Identify which cell holds the provided text, then report its (x, y) central coordinate. 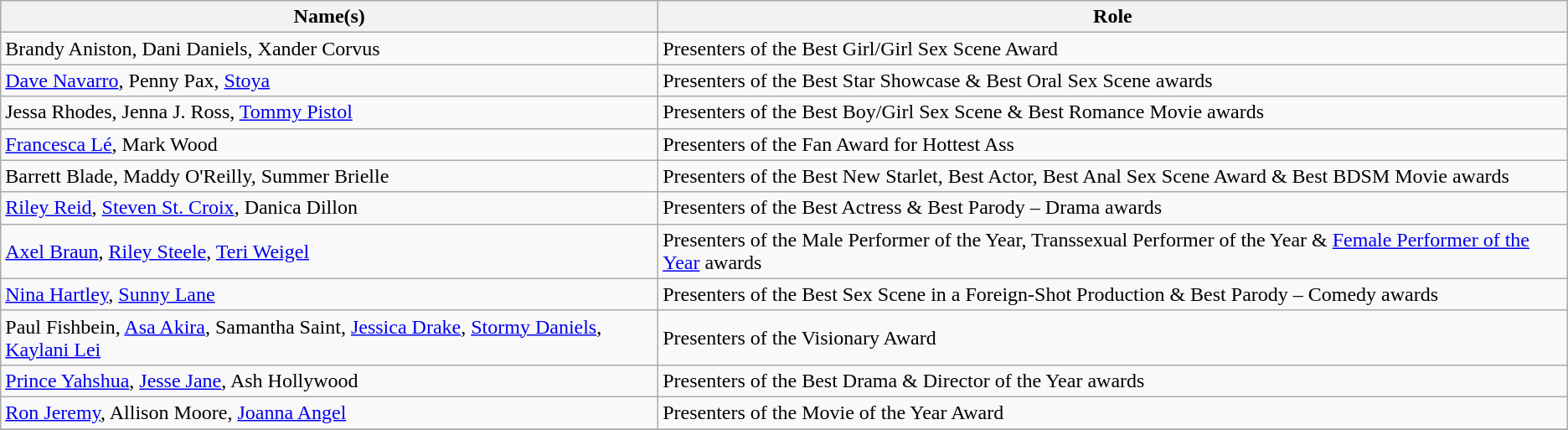
Presenters of the Best Girl/Girl Sex Scene Award (1113, 49)
Jessa Rhodes, Jenna J. Ross, Tommy Pistol (330, 112)
Ron Jeremy, Allison Moore, Joanna Angel (330, 412)
Presenters of the Male Performer of the Year, Transsexual Performer of the Year & Female Performer of the Year awards (1113, 251)
Presenters of the Movie of the Year Award (1113, 412)
Presenters of the Best Boy/Girl Sex Scene & Best Romance Movie awards (1113, 112)
Presenters of the Best New Starlet, Best Actor, Best Anal Sex Scene Award & Best BDSM Movie awards (1113, 176)
Name(s) (330, 17)
Role (1113, 17)
Barrett Blade, Maddy O'Reilly, Summer Brielle (330, 176)
Francesca Lé, Mark Wood (330, 144)
Presenters of the Best Drama & Director of the Year awards (1113, 381)
Dave Navarro, Penny Pax, Stoya (330, 80)
Presenters of the Best Actress & Best Parody – Drama awards (1113, 208)
Paul Fishbein, Asa Akira, Samantha Saint, Jessica Drake, Stormy Daniels, Kaylani Lei (330, 337)
Presenters of the Fan Award for Hottest Ass (1113, 144)
Presenters of the Visionary Award (1113, 337)
Presenters of the Best Sex Scene in a Foreign-Shot Production & Best Parody – Comedy awards (1113, 294)
Riley Reid, Steven St. Croix, Danica Dillon (330, 208)
Presenters of the Best Star Showcase & Best Oral Sex Scene awards (1113, 80)
Axel Braun, Riley Steele, Teri Weigel (330, 251)
Prince Yahshua, Jesse Jane, Ash Hollywood (330, 381)
Nina Hartley, Sunny Lane (330, 294)
Brandy Aniston, Dani Daniels, Xander Corvus (330, 49)
